Scan for the cell matching the given text and deliver its [X, Y] coordinate at center. 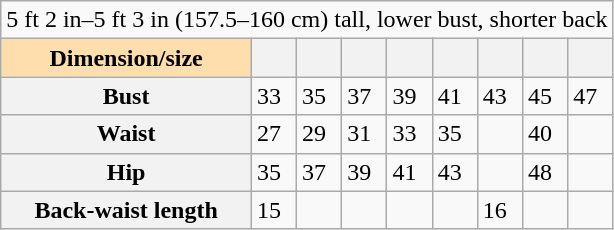
5 ft 2 in–5 ft 3 in (157.5–160 cm) tall, lower bust, shorter back [307, 20]
16 [500, 210]
Back-waist length [126, 210]
29 [320, 134]
Bust [126, 96]
Waist [126, 134]
31 [364, 134]
40 [546, 134]
Hip [126, 172]
27 [274, 134]
47 [590, 96]
15 [274, 210]
45 [546, 96]
48 [546, 172]
Dimension/size [126, 58]
